Determine the [X, Y] coordinate at the center of the cell enclosing the given text.  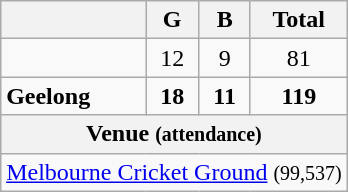
9 [224, 58]
18 [172, 96]
Melbourne Cricket Ground (99,537) [174, 172]
Total [298, 20]
Venue (attendance) [174, 134]
G [172, 20]
81 [298, 58]
Geelong [74, 96]
12 [172, 58]
11 [224, 96]
B [224, 20]
119 [298, 96]
